Identify which cell holds the provided text, then report its (x, y) central coordinate. 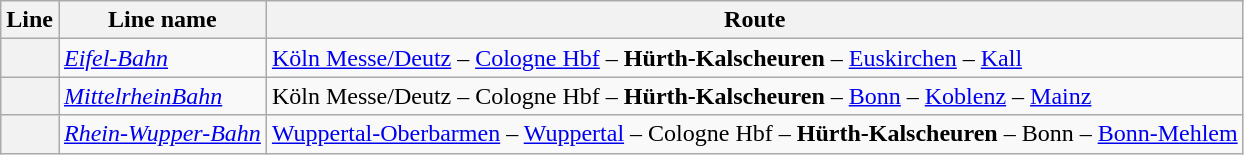
Eifel-Bahn (162, 58)
MittelrheinBahn (162, 96)
Line name (162, 20)
Köln Messe/Deutz – Cologne Hbf – Hürth-Kalscheuren – Bonn – Koblenz – Mainz (754, 96)
Rhein-Wupper-Bahn (162, 134)
Line (30, 20)
Route (754, 20)
Köln Messe/Deutz – Cologne Hbf – Hürth-Kalscheuren – Euskirchen – Kall (754, 58)
Wuppertal-Oberbarmen – Wuppertal – Cologne Hbf – Hürth-Kalscheuren – Bonn – Bonn-Mehlem (754, 134)
